Capture the cell that displays the provided text and extract its (X, Y) central coordinate. 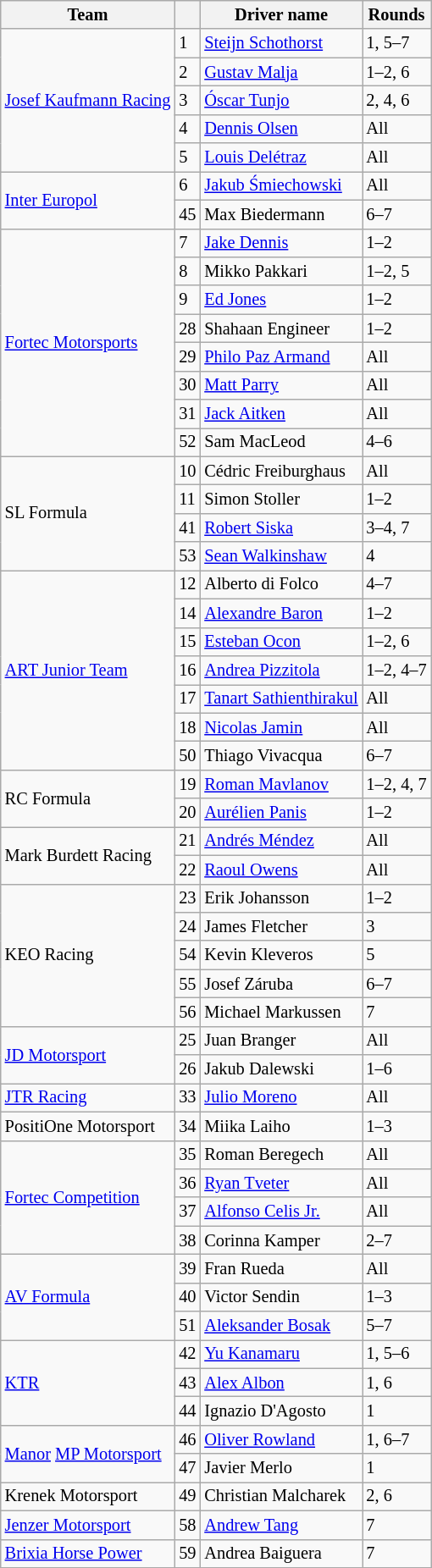
Ignazio D'Agosto (281, 1411)
1, 6 (396, 1383)
Cédric Freiburghaus (281, 471)
34 (187, 1126)
24 (187, 926)
26 (187, 1069)
28 (187, 329)
33 (187, 1097)
ART Junior Team (88, 670)
Juan Branger (281, 1041)
Miika Laiho (281, 1126)
Robert Siska (281, 527)
Alberto di Folco (281, 584)
Sean Walkinshaw (281, 556)
Tanart Sathienthirakul (281, 698)
Max Biedermann (281, 214)
Krenek Motorsport (88, 1496)
20 (187, 813)
8 (187, 271)
23 (187, 898)
16 (187, 670)
2, 4, 6 (396, 100)
Erik Johansson (281, 898)
Brixia Horse Power (88, 1554)
4–7 (396, 584)
KTR (88, 1382)
Jack Aitken (281, 414)
Philo Paz Armand (281, 356)
Louis Delétraz (281, 157)
2–7 (396, 1240)
Fortec Motorsports (88, 342)
Dennis Olsen (281, 129)
2 (187, 72)
3–4, 7 (396, 527)
Andrea Baiguera (281, 1554)
43 (187, 1383)
52 (187, 442)
Simon Stoller (281, 499)
4–6 (396, 442)
9 (187, 300)
Josef Kaufmann Racing (88, 100)
38 (187, 1240)
49 (187, 1496)
59 (187, 1554)
Rounds (396, 14)
Ryan Tveter (281, 1183)
14 (187, 613)
1–2, 4, 7 (396, 784)
41 (187, 527)
Andrea Pizzitola (281, 670)
54 (187, 955)
37 (187, 1212)
51 (187, 1326)
19 (187, 784)
29 (187, 356)
Jenzer Motorsport (88, 1525)
Roman Mavlanov (281, 784)
58 (187, 1525)
17 (187, 698)
10 (187, 471)
Oliver Rowland (281, 1439)
Jake Dennis (281, 243)
James Fletcher (281, 926)
25 (187, 1041)
Fortec Competition (88, 1197)
Aleksander Bosak (281, 1326)
Jakub Śmiechowski (281, 185)
30 (187, 385)
Team (88, 14)
55 (187, 984)
Yu Kanamaru (281, 1354)
Fran Rueda (281, 1268)
56 (187, 1012)
Gustav Malja (281, 72)
Raoul Owens (281, 870)
Kevin Kleveros (281, 955)
Christian Malcharek (281, 1496)
11 (187, 499)
42 (187, 1354)
Andrew Tang (281, 1525)
6 (187, 185)
Steijn Schothorst (281, 43)
44 (187, 1411)
Thiago Vivacqua (281, 755)
53 (187, 556)
39 (187, 1268)
12 (187, 584)
Jakub Dalewski (281, 1069)
1, 6–7 (396, 1439)
18 (187, 727)
22 (187, 870)
2, 6 (396, 1496)
Ed Jones (281, 300)
Aurélien Panis (281, 813)
SL Formula (88, 513)
1, 5–6 (396, 1354)
AV Formula (88, 1297)
Mikko Pakkari (281, 271)
JD Motorsport (88, 1055)
40 (187, 1297)
1–6 (396, 1069)
Óscar Tunjo (281, 100)
Roman Beregech (281, 1155)
PositiOne Motorsport (88, 1126)
RC Formula (88, 798)
Manor MP Motorsport (88, 1453)
Victor Sendin (281, 1297)
45 (187, 214)
Shahaan Engineer (281, 329)
Mark Burdett Racing (88, 855)
Corinna Kamper (281, 1240)
47 (187, 1468)
Javier Merlo (281, 1468)
Matt Parry (281, 385)
Andrés Méndez (281, 841)
5–7 (396, 1326)
31 (187, 414)
1, 5–7 (396, 43)
50 (187, 755)
1–2, 5 (396, 271)
1–2, 4–7 (396, 670)
JTR Racing (88, 1097)
Nicolas Jamin (281, 727)
36 (187, 1183)
Alex Albon (281, 1383)
KEO Racing (88, 955)
Sam MacLeod (281, 442)
Alexandre Baron (281, 613)
46 (187, 1439)
Driver name (281, 14)
21 (187, 841)
Julio Moreno (281, 1097)
Esteban Ocon (281, 642)
15 (187, 642)
Michael Markussen (281, 1012)
35 (187, 1155)
Josef Záruba (281, 984)
Inter Europol (88, 200)
Alfonso Celis Jr. (281, 1212)
